Detect which cell encompasses the target text, then output its [X, Y] center coordinate. 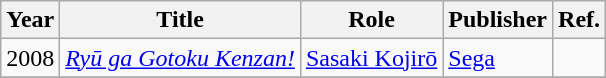
Ref. [580, 20]
Ryū ga Gotoku Kenzan! [180, 58]
Sasaki Kojirō [371, 58]
Year [30, 20]
Publisher [498, 20]
Sega [498, 58]
2008 [30, 58]
Role [371, 20]
Title [180, 20]
